Pinpoint the cell where the given text exists, returning its (X, Y) midpoint coordinate. 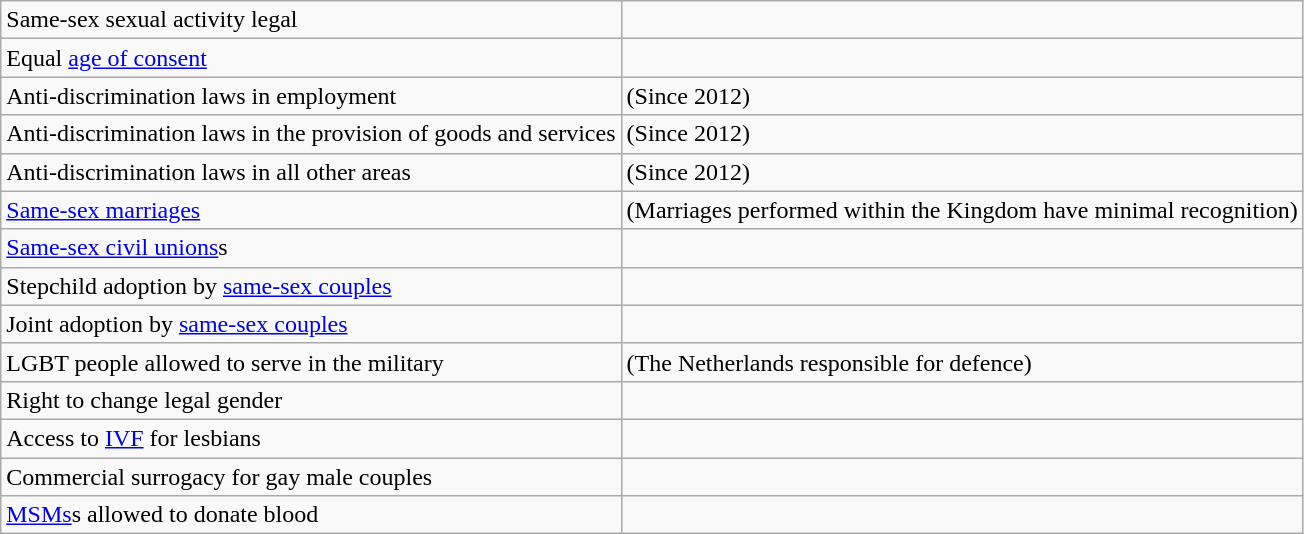
MSMss allowed to donate blood (311, 515)
Same-sex sexual activity legal (311, 20)
Commercial surrogacy for gay male couples (311, 477)
Access to IVF for lesbians (311, 438)
Anti-discrimination laws in the provision of goods and services (311, 134)
Same-sex civil unionss (311, 248)
Anti-discrimination laws in all other areas (311, 172)
Stepchild adoption by same-sex couples (311, 286)
(The Netherlands responsible for defence) (962, 362)
Right to change legal gender (311, 400)
Joint adoption by same-sex couples (311, 324)
LGBT people allowed to serve in the military (311, 362)
Same-sex marriages (311, 210)
Anti-discrimination laws in employment (311, 96)
Equal age of consent (311, 58)
(Marriages performed within the Kingdom have minimal recognition) (962, 210)
